Search for the cell housing the specified text and yield its [X, Y] center coordinate. 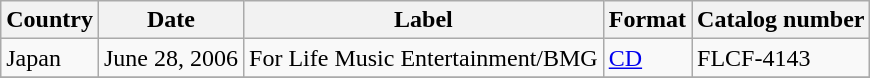
Country [50, 20]
CD [647, 58]
Catalog number [781, 20]
Format [647, 20]
June 28, 2006 [170, 58]
Label [424, 20]
FLCF-4143 [781, 58]
Japan [50, 58]
Date [170, 20]
For Life Music Entertainment/BMG [424, 58]
